For the text-containing cell, return its midpoint in [X, Y] coordinate format. 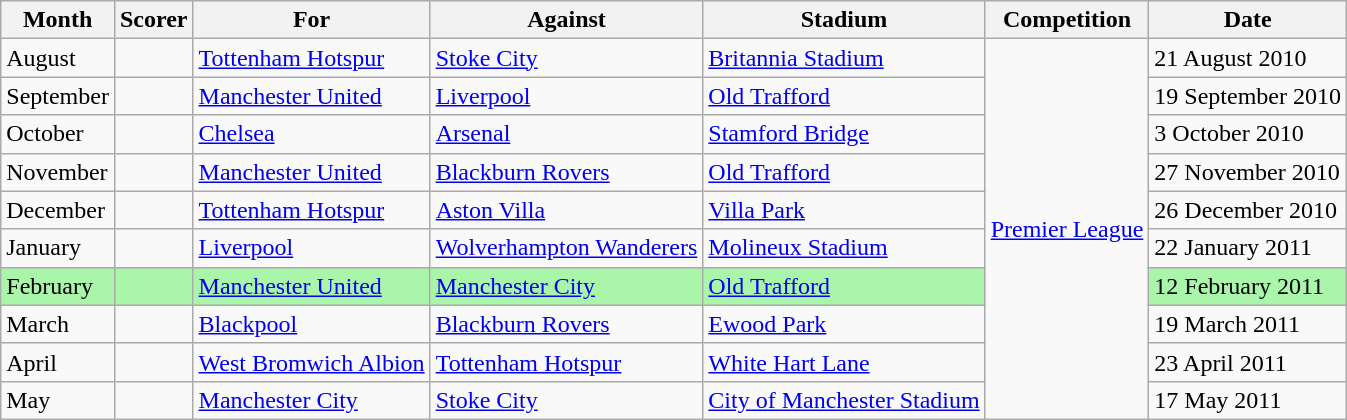
Ewood Park [844, 324]
Molineux Stadium [844, 248]
City of Manchester Stadium [844, 400]
Scorer [154, 20]
Chelsea [312, 134]
January [58, 248]
27 November 2010 [1248, 172]
22 January 2011 [1248, 248]
Month [58, 20]
23 April 2011 [1248, 362]
Date [1248, 20]
White Hart Lane [844, 362]
19 March 2011 [1248, 324]
12 February 2011 [1248, 286]
September [58, 96]
Stamford Bridge [844, 134]
Stadium [844, 20]
26 December 2010 [1248, 210]
March [58, 324]
Aston Villa [566, 210]
Premier League [1067, 230]
Arsenal [566, 134]
Villa Park [844, 210]
3 October 2010 [1248, 134]
November [58, 172]
April [58, 362]
Blackpool [312, 324]
Britannia Stadium [844, 58]
August [58, 58]
17 May 2011 [1248, 400]
For [312, 20]
February [58, 286]
Competition [1067, 20]
21 August 2010 [1248, 58]
Wolverhampton Wanderers [566, 248]
19 September 2010 [1248, 96]
Against [566, 20]
October [58, 134]
West Bromwich Albion [312, 362]
May [58, 400]
December [58, 210]
